Return (x, y) of the center of cell containing provided text 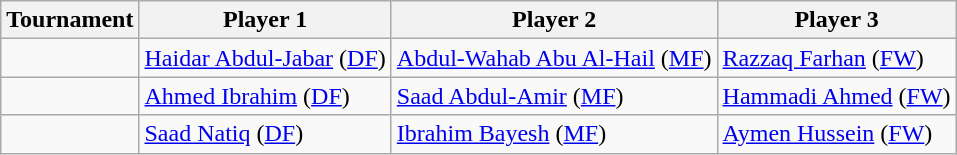
Hammadi Ahmed (FW) (836, 96)
Tournament (70, 20)
Player 3 (836, 20)
Razzaq Farhan (FW) (836, 58)
Aymen Hussein (FW) (836, 134)
Saad Abdul-Amir (MF) (554, 96)
Ahmed Ibrahim (DF) (265, 96)
Ibrahim Bayesh (MF) (554, 134)
Player 1 (265, 20)
Saad Natiq (DF) (265, 134)
Haidar Abdul-Jabar (DF) (265, 58)
Player 2 (554, 20)
Abdul-Wahab Abu Al-Hail (MF) (554, 58)
